Extract the [X, Y] coordinate from the center of the cell holding the provided text.  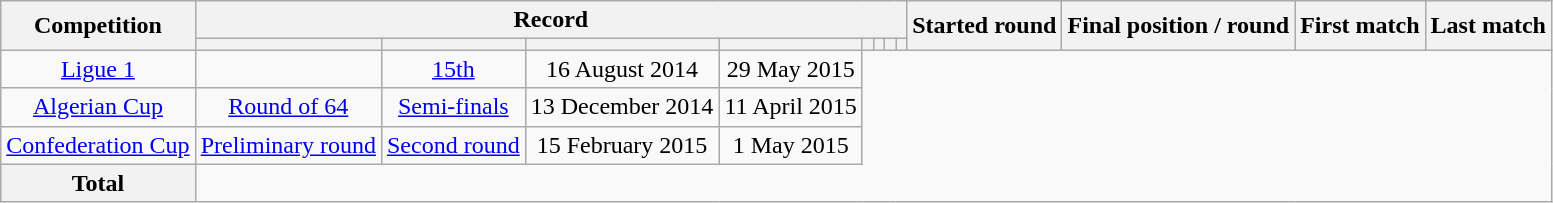
Competition [98, 26]
Final position / round [1178, 26]
Total [98, 183]
Record [551, 20]
Ligue 1 [98, 69]
29 May 2015 [791, 69]
Started round [984, 26]
13 December 2014 [622, 107]
Confederation Cup [98, 145]
Algerian Cup [98, 107]
Second round [453, 145]
First match [1360, 26]
15 February 2015 [622, 145]
1 May 2015 [791, 145]
Preliminary round [288, 145]
16 August 2014 [622, 69]
Semi-finals [453, 107]
Round of 64 [288, 107]
15th [453, 69]
11 April 2015 [791, 107]
Last match [1488, 26]
